Provide the [x, y] coordinate of the cell's center where the given text is located.  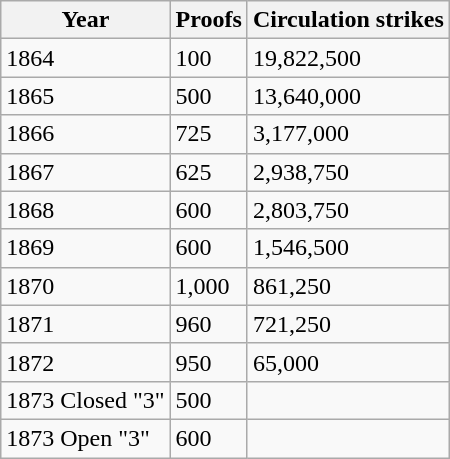
725 [208, 134]
1873 Open "3" [86, 438]
1870 [86, 286]
Circulation strikes [348, 20]
65,000 [348, 362]
Year [86, 20]
950 [208, 362]
960 [208, 324]
1866 [86, 134]
1872 [86, 362]
1865 [86, 96]
1869 [86, 248]
721,250 [348, 324]
1868 [86, 210]
1,546,500 [348, 248]
1871 [86, 324]
100 [208, 58]
1,000 [208, 286]
861,250 [348, 286]
2,803,750 [348, 210]
19,822,500 [348, 58]
1864 [86, 58]
2,938,750 [348, 172]
13,640,000 [348, 96]
3,177,000 [348, 134]
1867 [86, 172]
1873 Closed "3" [86, 400]
Proofs [208, 20]
625 [208, 172]
